Return the [x, y] coordinate for the center point of the cell that contains the specified text.  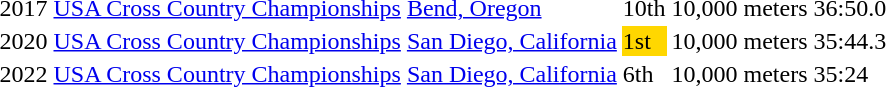
USA Cross Country Championships [227, 41]
10,000 meters [740, 41]
San Diego, California [512, 41]
1st [644, 41]
